From the cell containing the given text, extract its center point as [X, Y] coordinate. 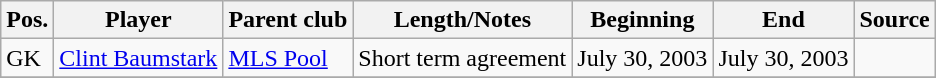
Parent club [288, 20]
Length/Notes [462, 20]
Beginning [642, 20]
MLS Pool [288, 58]
Pos. [28, 20]
Player [138, 20]
Clint Baumstark [138, 58]
End [784, 20]
Short term agreement [462, 58]
GK [28, 58]
Source [894, 20]
